Identify which cell holds the provided text, then report its [x, y] central coordinate. 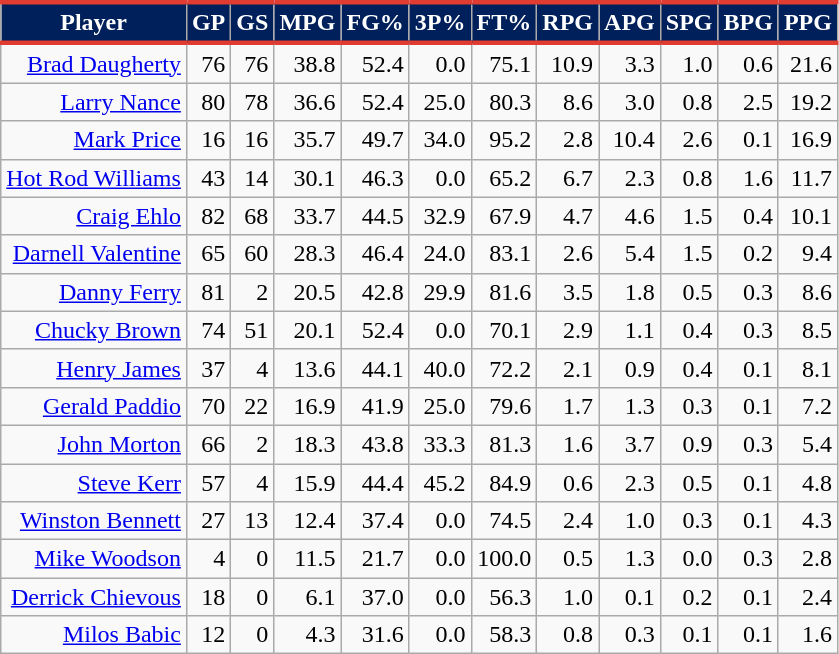
70.1 [504, 330]
APG [630, 22]
3.0 [630, 102]
81.3 [504, 444]
4.7 [568, 216]
14 [252, 178]
2.1 [568, 368]
Craig Ehlo [94, 216]
65 [208, 254]
6.1 [308, 597]
28.3 [308, 254]
12.4 [308, 521]
66 [208, 444]
21.7 [375, 559]
Danny Ferry [94, 292]
21.6 [808, 63]
44.4 [375, 483]
BPG [748, 22]
20.1 [308, 330]
8.1 [808, 368]
42.8 [375, 292]
Steve Kerr [94, 483]
84.9 [504, 483]
78 [252, 102]
30.1 [308, 178]
51 [252, 330]
Darnell Valentine [94, 254]
13 [252, 521]
MPG [308, 22]
81 [208, 292]
74 [208, 330]
33.7 [308, 216]
GS [252, 22]
46.3 [375, 178]
10.4 [630, 140]
11.5 [308, 559]
8.5 [808, 330]
4.6 [630, 216]
3.7 [630, 444]
Winston Bennett [94, 521]
2.9 [568, 330]
Mark Price [94, 140]
11.7 [808, 178]
56.3 [504, 597]
John Morton [94, 444]
22 [252, 406]
95.2 [504, 140]
7.2 [808, 406]
81.6 [504, 292]
43.8 [375, 444]
PPG [808, 22]
4.8 [808, 483]
100.0 [504, 559]
SPG [689, 22]
3P% [440, 22]
68 [252, 216]
19.2 [808, 102]
31.6 [375, 635]
3.5 [568, 292]
75.1 [504, 63]
1.1 [630, 330]
Henry James [94, 368]
2.5 [748, 102]
37.4 [375, 521]
1.7 [568, 406]
37 [208, 368]
FG% [375, 22]
34.0 [440, 140]
18.3 [308, 444]
35.7 [308, 140]
20.5 [308, 292]
44.5 [375, 216]
44.1 [375, 368]
45.2 [440, 483]
43 [208, 178]
79.6 [504, 406]
40.0 [440, 368]
Mike Woodson [94, 559]
Gerald Paddio [94, 406]
70 [208, 406]
60 [252, 254]
15.9 [308, 483]
49.7 [375, 140]
33.3 [440, 444]
GP [208, 22]
1.8 [630, 292]
Hot Rod Williams [94, 178]
Milos Babic [94, 635]
72.2 [504, 368]
Derrick Chievous [94, 597]
27 [208, 521]
36.6 [308, 102]
Larry Nance [94, 102]
13.6 [308, 368]
10.9 [568, 63]
Player [94, 22]
3.3 [630, 63]
67.9 [504, 216]
57 [208, 483]
41.9 [375, 406]
32.9 [440, 216]
58.3 [504, 635]
9.4 [808, 254]
37.0 [375, 597]
80 [208, 102]
Chucky Brown [94, 330]
80.3 [504, 102]
FT% [504, 22]
74.5 [504, 521]
38.8 [308, 63]
18 [208, 597]
24.0 [440, 254]
65.2 [504, 178]
10.1 [808, 216]
12 [208, 635]
6.7 [568, 178]
82 [208, 216]
46.4 [375, 254]
Brad Daugherty [94, 63]
29.9 [440, 292]
RPG [568, 22]
83.1 [504, 254]
